Locate the cell with the specified text and output its [X, Y] center coordinate. 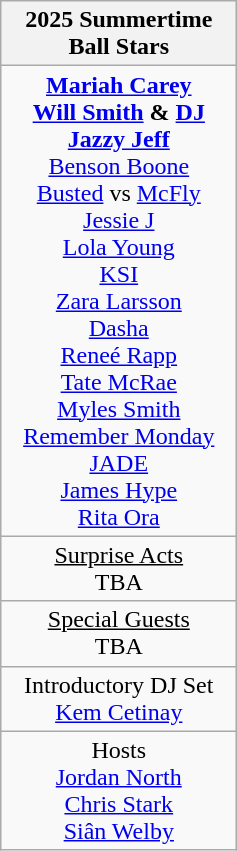
HostsJordan NorthChris StarkSiân Welby [119, 790]
Introductory DJ SetKem Cetinay [119, 698]
2025 Summertime Ball Stars [119, 34]
Special GuestsTBA [119, 634]
Surprise ActsTBA [119, 568]
